Capture the cell that displays the provided text and extract its (x, y) central coordinate. 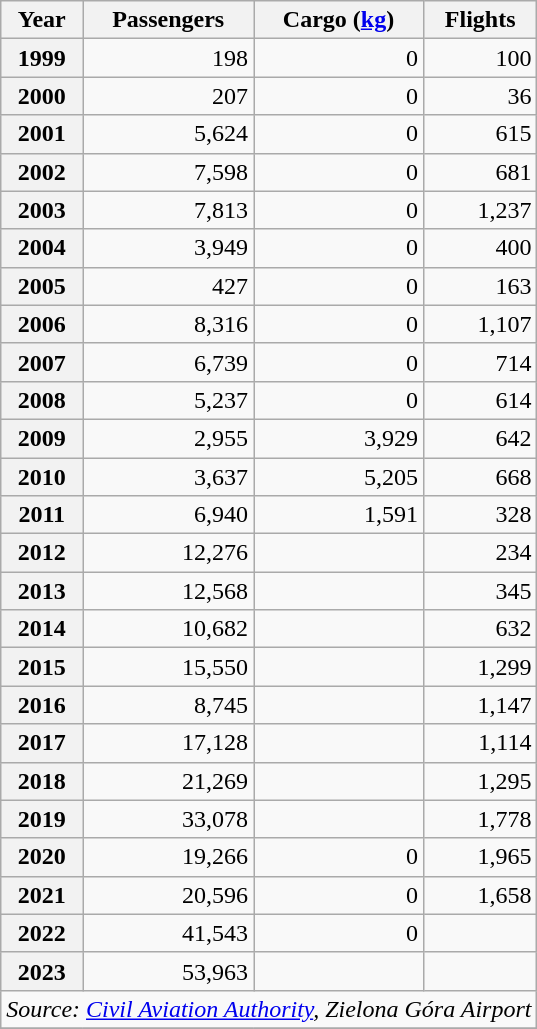
1,114 (480, 743)
3,929 (339, 438)
2014 (42, 629)
2009 (42, 438)
2018 (42, 781)
53,963 (168, 971)
615 (480, 134)
2022 (42, 933)
7,598 (168, 172)
2008 (42, 400)
632 (480, 629)
12,568 (168, 591)
2016 (42, 705)
20,596 (168, 895)
2012 (42, 553)
7,813 (168, 210)
Passengers (168, 20)
6,940 (168, 515)
2021 (42, 895)
2013 (42, 591)
1,147 (480, 705)
17,128 (168, 743)
10,682 (168, 629)
8,745 (168, 705)
Cargo (kg) (339, 20)
1,237 (480, 210)
2011 (42, 515)
6,739 (168, 362)
2020 (42, 857)
427 (168, 286)
2015 (42, 667)
234 (480, 553)
642 (480, 438)
33,078 (168, 819)
5,205 (339, 477)
19,266 (168, 857)
2017 (42, 743)
36 (480, 96)
681 (480, 172)
5,624 (168, 134)
668 (480, 477)
2002 (42, 172)
3,949 (168, 248)
2005 (42, 286)
1,299 (480, 667)
1,778 (480, 819)
Year (42, 20)
2023 (42, 971)
3,637 (168, 477)
2019 (42, 819)
2,955 (168, 438)
207 (168, 96)
5,237 (168, 400)
714 (480, 362)
1,658 (480, 895)
1,591 (339, 515)
2006 (42, 324)
21,269 (168, 781)
1999 (42, 58)
328 (480, 515)
Source: Civil Aviation Authority, Zielona Góra Airport (269, 1009)
400 (480, 248)
1,965 (480, 857)
614 (480, 400)
1,295 (480, 781)
12,276 (168, 553)
2007 (42, 362)
163 (480, 286)
8,316 (168, 324)
2004 (42, 248)
100 (480, 58)
41,543 (168, 933)
345 (480, 591)
2003 (42, 210)
2000 (42, 96)
2001 (42, 134)
1,107 (480, 324)
Flights (480, 20)
198 (168, 58)
15,550 (168, 667)
2010 (42, 477)
